Return the [x, y] coordinate for the center point of the cell that contains the specified text.  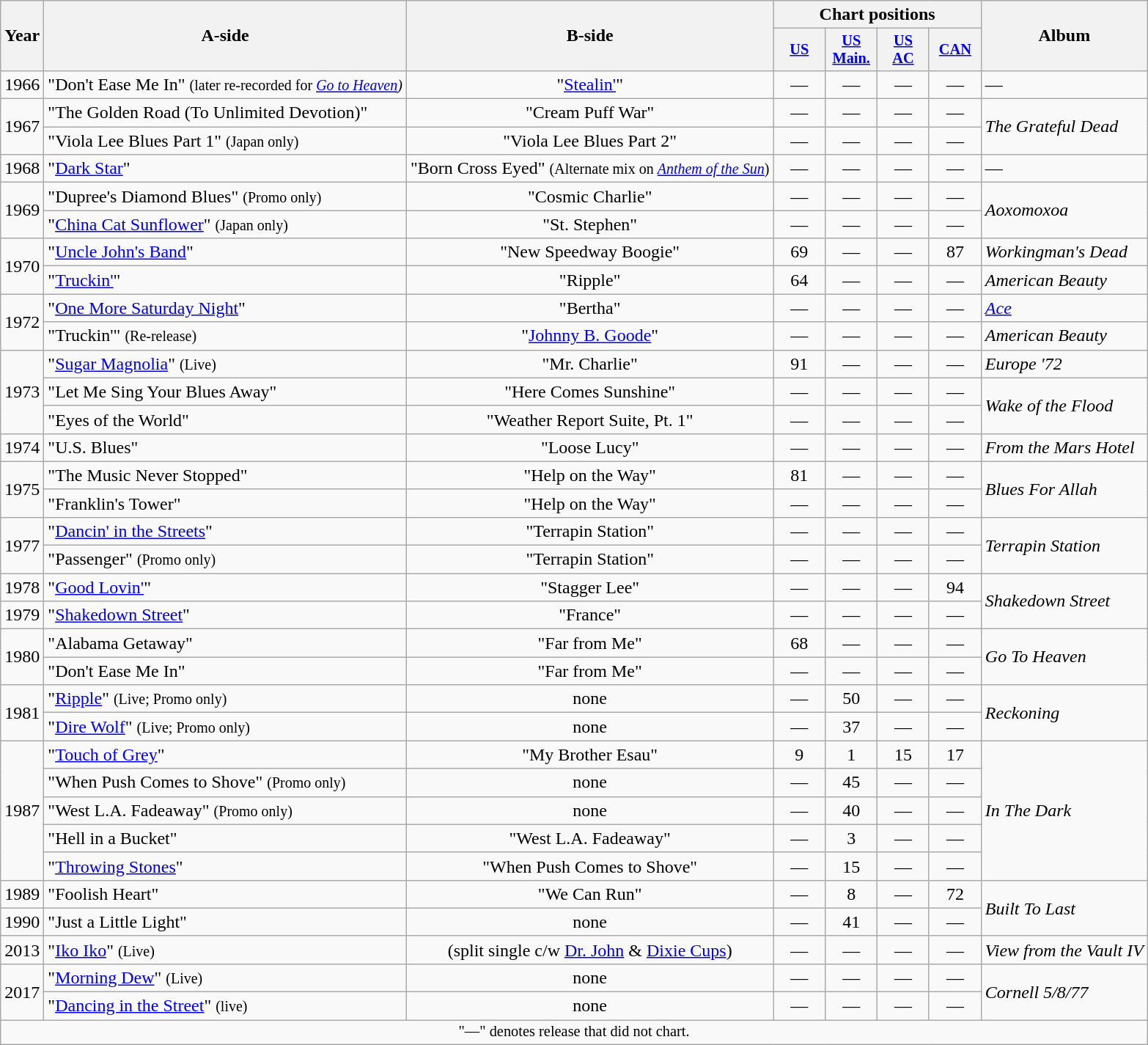
"Dark Star" [226, 169]
"Morning Dew" (Live) [226, 978]
Year [22, 36]
1987 [22, 810]
Shakedown Street [1064, 601]
US [799, 50]
"Ripple" [589, 280]
"My Brother Esau" [589, 755]
"Alabama Getaway" [226, 643]
1981 [22, 713]
"Sugar Magnolia" (Live) [226, 364]
"Shakedown Street" [226, 615]
Terrapin Station [1064, 545]
The Grateful Dead [1064, 127]
1980 [22, 657]
"—" denotes release that did not chart. [575, 1033]
37 [852, 727]
"Eyes of the World" [226, 419]
1989 [22, 894]
2013 [22, 950]
"Foolish Heart" [226, 894]
Go To Heaven [1064, 657]
17 [954, 755]
"Stealin'" [589, 84]
View from the Vault IV [1064, 950]
64 [799, 280]
"Johnny B. Goode" [589, 336]
Cornell 5/8/77 [1064, 991]
72 [954, 894]
"Franklin's Tower" [226, 503]
"Let Me Sing Your Blues Away" [226, 392]
"Truckin'" (Re-release) [226, 336]
Album [1064, 36]
1969 [22, 210]
"Dancing in the Street" (live) [226, 1006]
USAC [903, 50]
50 [852, 699]
CAN [954, 50]
"Iko Iko" (Live) [226, 950]
"Here Comes Sunshine" [589, 392]
"China Cat Sunflower" (Japan only) [226, 224]
68 [799, 643]
"U.S. Blues" [226, 447]
"Dire Wolf" (Live; Promo only) [226, 727]
40 [852, 810]
1970 [22, 266]
"Viola Lee Blues Part 1" (Japan only) [226, 141]
"Cream Puff War" [589, 113]
Aoxomoxoa [1064, 210]
"New Speedway Boogie" [589, 252]
41 [852, 922]
1978 [22, 587]
45 [852, 782]
"West L.A. Fadeaway" [589, 838]
9 [799, 755]
94 [954, 587]
"Don't Ease Me In" (later re-recorded for Go to Heaven) [226, 84]
1977 [22, 545]
3 [852, 838]
"Touch of Grey" [226, 755]
"When Push Comes to Shove" (Promo only) [226, 782]
"The Music Never Stopped" [226, 475]
"Dancin' in the Streets" [226, 531]
Europe '72 [1064, 364]
From the Mars Hotel [1064, 447]
"Just a Little Light" [226, 922]
"Truckin'" [226, 280]
"Uncle John's Band" [226, 252]
Blues For Allah [1064, 489]
1972 [22, 322]
USMain. [852, 50]
1966 [22, 84]
"Mr. Charlie" [589, 364]
"Ripple" (Live; Promo only) [226, 699]
"Loose Lucy" [589, 447]
1973 [22, 392]
(split single c/w Dr. John & Dixie Cups) [589, 950]
"France" [589, 615]
"St. Stephen" [589, 224]
8 [852, 894]
"One More Saturday Night" [226, 308]
Wake of the Flood [1064, 406]
"Hell in a Bucket" [226, 838]
In The Dark [1064, 810]
A-side [226, 36]
1968 [22, 169]
87 [954, 252]
B-side [589, 36]
"Good Lovin'" [226, 587]
"Cosmic Charlie" [589, 197]
"Passenger" (Promo only) [226, 560]
"Weather Report Suite, Pt. 1" [589, 419]
"Stagger Lee" [589, 587]
"We Can Run" [589, 894]
Built To Last [1064, 908]
Ace [1064, 308]
"Born Cross Eyed" (Alternate mix on Anthem of the Sun) [589, 169]
"Viola Lee Blues Part 2" [589, 141]
"Throwing Stones" [226, 866]
1967 [22, 127]
1975 [22, 489]
"When Push Comes to Shove" [589, 866]
1990 [22, 922]
"Bertha" [589, 308]
1979 [22, 615]
91 [799, 364]
Reckoning [1064, 713]
Workingman's Dead [1064, 252]
"The Golden Road (To Unlimited Devotion)" [226, 113]
2017 [22, 991]
"Don't Ease Me In" [226, 671]
"Dupree's Diamond Blues" (Promo only) [226, 197]
1 [852, 755]
69 [799, 252]
1974 [22, 447]
"West L.A. Fadeaway" (Promo only) [226, 810]
Chart positions [877, 15]
81 [799, 475]
